Determine the [X, Y] coordinate at the center of the cell enclosing the given text.  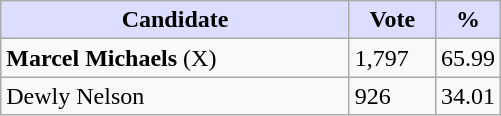
Vote [392, 20]
Dewly Nelson [176, 96]
Candidate [176, 20]
34.01 [468, 96]
% [468, 20]
926 [392, 96]
1,797 [392, 58]
Marcel Michaels (X) [176, 58]
65.99 [468, 58]
